Search for the cell housing the specified text and yield its (X, Y) center coordinate. 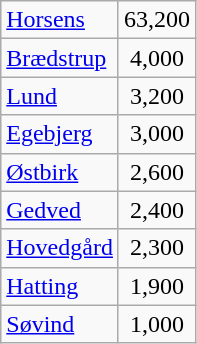
1,900 (156, 286)
Hovedgård (60, 248)
Gedved (60, 210)
4,000 (156, 58)
2,600 (156, 172)
3,200 (156, 96)
Søvind (60, 324)
2,300 (156, 248)
Østbirk (60, 172)
Lund (60, 96)
1,000 (156, 324)
Egebjerg (60, 134)
2,400 (156, 210)
Brædstrup (60, 58)
63,200 (156, 20)
3,000 (156, 134)
Hatting (60, 286)
Horsens (60, 20)
